Extract the (x, y) coordinate from the center of the cell holding the provided text.  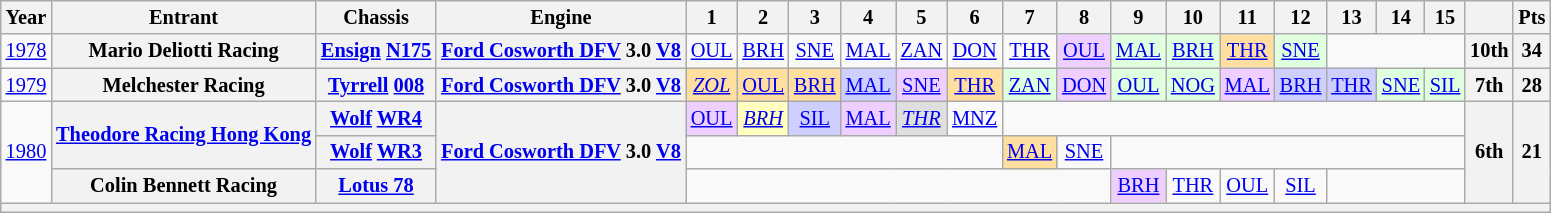
Melchester Racing (184, 85)
6 (974, 17)
12 (1301, 17)
13 (1351, 17)
2 (763, 17)
1979 (26, 85)
4 (868, 17)
Mario Deliotti Racing (184, 51)
Wolf WR3 (376, 152)
Wolf WR4 (376, 118)
Engine (561, 17)
10th (1489, 51)
Entrant (184, 17)
5 (922, 17)
1980 (26, 152)
1 (712, 17)
ZOL (712, 85)
15 (1445, 17)
Theodore Racing Hong Kong (184, 134)
3 (815, 17)
Year (26, 17)
21 (1532, 152)
10 (1193, 17)
8 (1084, 17)
14 (1401, 17)
Lotus 78 (376, 186)
11 (1248, 17)
34 (1532, 51)
6th (1489, 152)
1978 (26, 51)
Chassis (376, 17)
Colin Bennett Racing (184, 186)
Tyrrell 008 (376, 85)
Pts (1532, 17)
Ensign N175 (376, 51)
28 (1532, 85)
NOG (1193, 85)
9 (1138, 17)
7 (1030, 17)
7th (1489, 85)
MNZ (974, 118)
